Pinpoint the cell where the given text exists, returning its (x, y) midpoint coordinate. 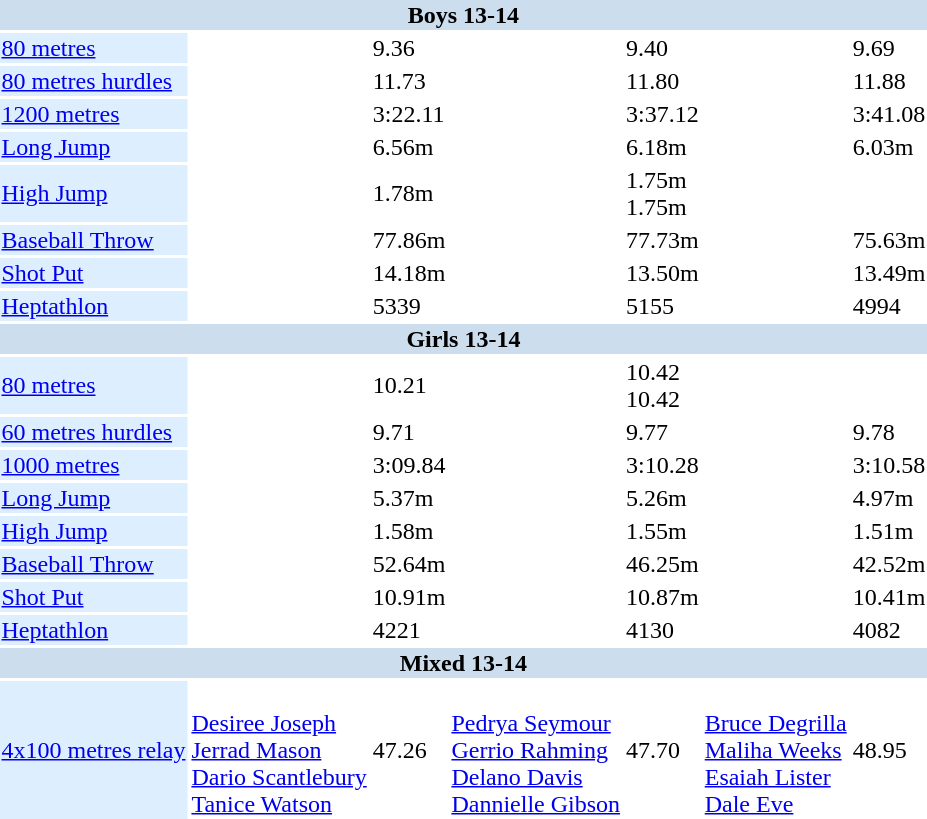
10.87m (663, 597)
1.78m (409, 194)
4.97m (889, 498)
10.91m (409, 597)
77.86m (409, 240)
Mixed 13-14 (464, 663)
Desiree Joseph Jerrad Mason Dario Scantlebury Tanice Watson (279, 750)
4x100 metres relay (94, 750)
9.36 (409, 48)
80 metres hurdles (94, 81)
5155 (663, 306)
10.42 10.42 (663, 386)
3:41.08 (889, 114)
Bruce Degrilla Maliha Weeks Esaiah Lister Dale Eve (776, 750)
9.69 (889, 48)
47.70 (663, 750)
42.52m (889, 564)
10.41m (889, 597)
3:09.84 (409, 465)
3:10.28 (663, 465)
46.25m (663, 564)
52.64m (409, 564)
Pedrya Seymour Gerrio Rahming Delano Davis Dannielle Gibson (536, 750)
13.50m (663, 273)
1.55m (663, 531)
75.63m (889, 240)
1200 metres (94, 114)
Boys 13-14 (464, 15)
60 metres hurdles (94, 432)
4130 (663, 630)
9.77 (663, 432)
9.78 (889, 432)
9.71 (409, 432)
47.26 (409, 750)
11.80 (663, 81)
9.40 (663, 48)
Girls 13-14 (464, 339)
13.49m (889, 273)
4221 (409, 630)
3:10.58 (889, 465)
1000 metres (94, 465)
6.18m (663, 147)
14.18m (409, 273)
3:22.11 (409, 114)
11.88 (889, 81)
11.73 (409, 81)
48.95 (889, 750)
10.21 (409, 386)
5.37m (409, 498)
6.03m (889, 147)
1.58m (409, 531)
1.75m 1.75m (663, 194)
4082 (889, 630)
4994 (889, 306)
5.26m (663, 498)
6.56m (409, 147)
77.73m (663, 240)
5339 (409, 306)
1.51m (889, 531)
3:37.12 (663, 114)
